For the text-containing cell, return its midpoint in [X, Y] coordinate format. 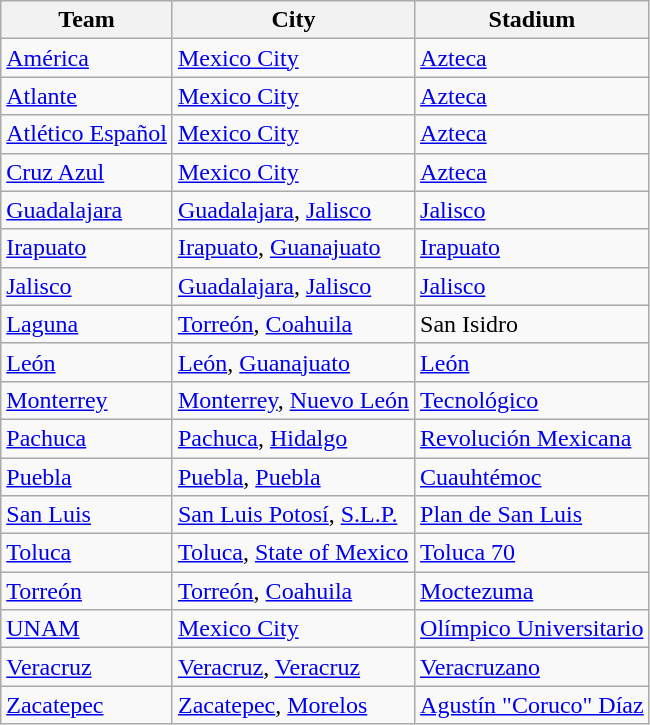
Team [87, 20]
Cruz Azul [87, 172]
Puebla, Puebla [293, 477]
Zacatepec, Morelos [293, 705]
Stadium [532, 20]
Veracruz [87, 667]
Zacatepec [87, 705]
Pachuca [87, 438]
Tecnológico [532, 400]
Agustín "Coruco" Díaz [532, 705]
San Luis Potosí, S.L.P. [293, 515]
San Luis [87, 515]
Revolución Mexicana [532, 438]
Monterrey, Nuevo León [293, 400]
Pachuca, Hidalgo [293, 438]
Laguna [87, 324]
Toluca [87, 553]
Atlético Español [87, 134]
Veracruz, Veracruz [293, 667]
Cuauhtémoc [532, 477]
Olímpico Universitario [532, 629]
Toluca 70 [532, 553]
Guadalajara [87, 210]
Plan de San Luis [532, 515]
Moctezuma [532, 591]
León, Guanajuato [293, 362]
Torreón [87, 591]
Irapuato, Guanajuato [293, 248]
Puebla [87, 477]
Atlante [87, 96]
San Isidro [532, 324]
UNAM [87, 629]
América [87, 58]
Monterrey [87, 400]
City [293, 20]
Veracruzano [532, 667]
Toluca, State of Mexico [293, 553]
